Search for the cell housing the specified text and yield its [X, Y] center coordinate. 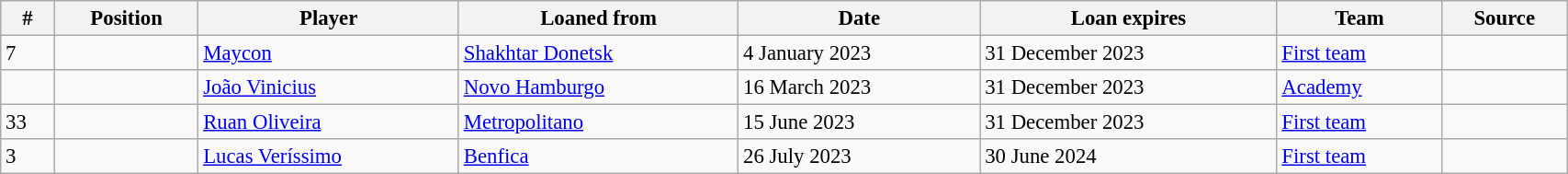
Source [1505, 18]
João Vinicius [329, 87]
33 [28, 122]
Loaned from [598, 18]
Novo Hamburgo [598, 87]
Player [329, 18]
16 March 2023 [860, 87]
Date [860, 18]
Ruan Oliveira [329, 122]
Loan expires [1128, 18]
Lucas Veríssimo [329, 157]
Team [1359, 18]
4 January 2023 [860, 53]
7 [28, 53]
Shakhtar Donetsk [598, 53]
Metropolitano [598, 122]
Maycon [329, 53]
Benfica [598, 157]
3 [28, 157]
30 June 2024 [1128, 157]
Academy [1359, 87]
26 July 2023 [860, 157]
15 June 2023 [860, 122]
# [28, 18]
Position [126, 18]
